Output the (x, y) coordinate of the center of the cell containing the given text.  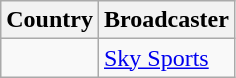
Country (50, 20)
Sky Sports (166, 58)
Broadcaster (166, 20)
